Return the (x, y) coordinate for the center point of the cell that contains the specified text.  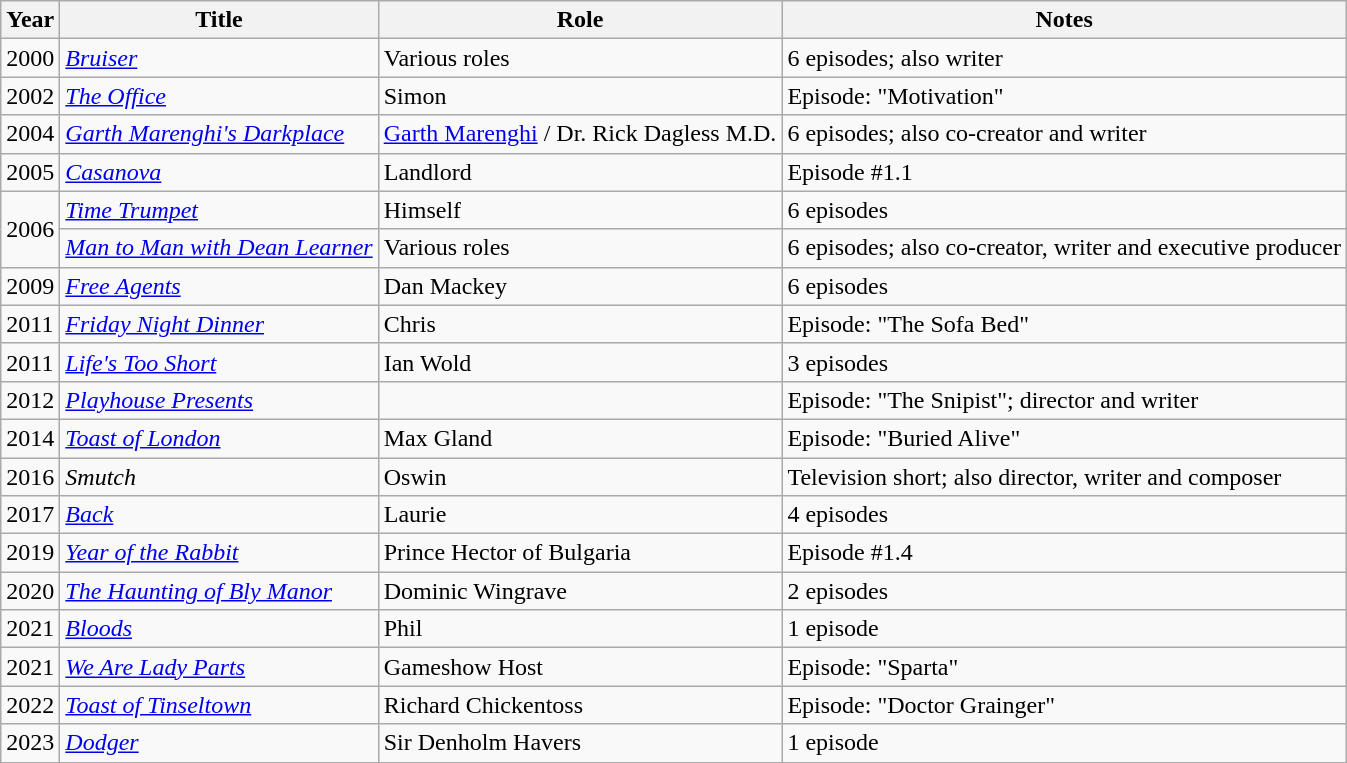
Toast of London (219, 438)
2012 (30, 400)
6 episodes; also writer (1064, 58)
2005 (30, 172)
2022 (30, 705)
Episode: "Sparta" (1064, 667)
Smutch (219, 477)
Friday Night Dinner (219, 324)
Landlord (580, 172)
The Haunting of Bly Manor (219, 591)
Back (219, 515)
2023 (30, 743)
Title (219, 20)
Episode: "Doctor Grainger" (1064, 705)
4 episodes (1064, 515)
2004 (30, 134)
Toast of Tinseltown (219, 705)
Casanova (219, 172)
Dan Mackey (580, 286)
2006 (30, 229)
2014 (30, 438)
Year of the Rabbit (219, 553)
Episode: "The Snipist"; director and writer (1064, 400)
Garth Marenghi / Dr. Rick Dagless M.D. (580, 134)
2009 (30, 286)
Free Agents (219, 286)
Gameshow Host (580, 667)
Episode: "Motivation" (1064, 96)
Episode #1.1 (1064, 172)
Dominic Wingrave (580, 591)
Time Trumpet (219, 210)
Oswin (580, 477)
Himself (580, 210)
Notes (1064, 20)
Television short; also director, writer and composer (1064, 477)
Sir Denholm Havers (580, 743)
We Are Lady Parts (219, 667)
2017 (30, 515)
2 episodes (1064, 591)
2016 (30, 477)
Dodger (219, 743)
Simon (580, 96)
Bloods (219, 629)
The Office (219, 96)
Bruiser (219, 58)
6 episodes; also co-creator and writer (1064, 134)
Ian Wold (580, 362)
Life's Too Short (219, 362)
Prince Hector of Bulgaria (580, 553)
2019 (30, 553)
Garth Marenghi's Darkplace (219, 134)
Max Gland (580, 438)
Episode: "The Sofa Bed" (1064, 324)
3 episodes (1064, 362)
6 episodes; also co-creator, writer and executive producer (1064, 248)
Playhouse Presents (219, 400)
2000 (30, 58)
Man to Man with Dean Learner (219, 248)
Phil (580, 629)
Episode #1.4 (1064, 553)
Chris (580, 324)
2020 (30, 591)
2002 (30, 96)
Role (580, 20)
Year (30, 20)
Laurie (580, 515)
Episode: "Buried Alive" (1064, 438)
Richard Chickentoss (580, 705)
